Determine the [X, Y] coordinate at the center of the cell enclosing the given text.  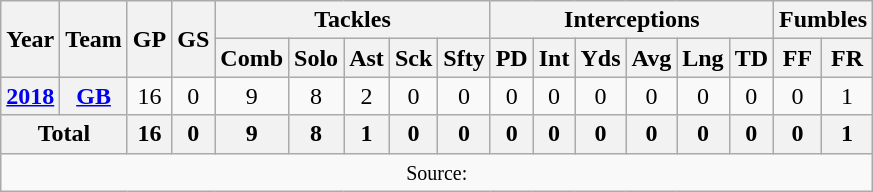
Comb [252, 58]
GP [149, 39]
Source: [437, 172]
Tackles [352, 20]
PD [512, 58]
GS [194, 39]
Team [94, 39]
Fumbles [824, 20]
2 [367, 96]
Sfty [464, 58]
Lng [703, 58]
Year [30, 39]
FF [798, 58]
Solo [316, 58]
Interceptions [632, 20]
GB [94, 96]
Avg [652, 58]
TD [751, 58]
Total [64, 134]
Yds [600, 58]
FR [846, 58]
Sck [413, 58]
Int [554, 58]
2018 [30, 96]
Ast [367, 58]
